Output the (X, Y) coordinate of the center of the cell containing the given text.  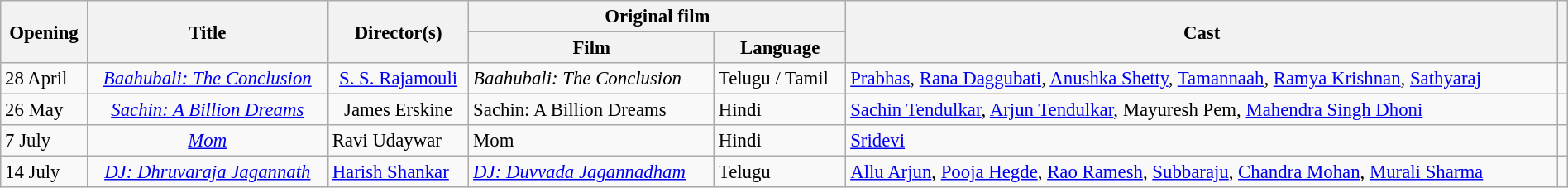
Ravi Udaywar (398, 141)
Director(s) (398, 31)
Sridevi (1202, 141)
Prabhas, Rana Daggubati, Anushka Shetty, Tamannaah, Ramya Krishnan, Sathyaraj (1202, 79)
James Erskine (398, 110)
Cast (1202, 31)
Film (592, 48)
28 April (44, 79)
14 July (44, 172)
Sachin Tendulkar, Arjun Tendulkar, Mayuresh Pem, Mahendra Singh Dhoni (1202, 110)
DJ: Dhruvaraja Jagannath (207, 172)
Title (207, 31)
Original film (657, 17)
S. S. Rajamouli (398, 79)
26 May (44, 110)
Harish Shankar (398, 172)
Telugu / Tamil (781, 79)
7 July (44, 141)
Opening (44, 31)
Language (781, 48)
DJ: Duvvada Jagannadham (592, 172)
Telugu (781, 172)
Allu Arjun, Pooja Hegde, Rao Ramesh, Subbaraju, Chandra Mohan, Murali Sharma (1202, 172)
